Output the (X, Y) coordinate of the center of the cell containing the given text.  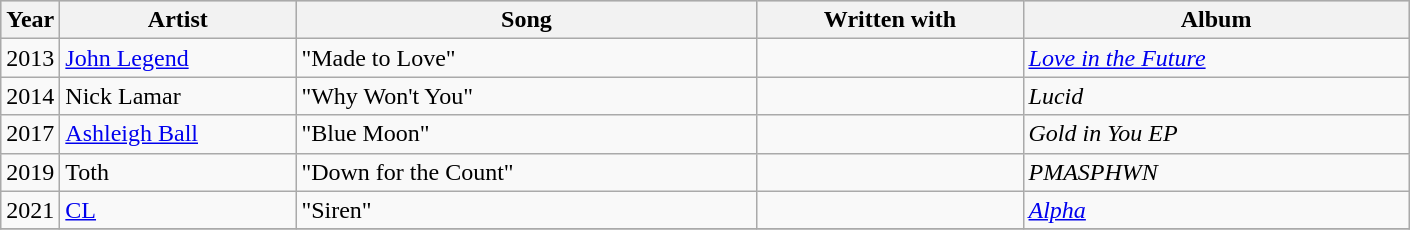
CL (178, 210)
Ashleigh Ball (178, 134)
John Legend (178, 58)
Love in the Future (1216, 58)
2013 (30, 58)
2021 (30, 210)
2014 (30, 96)
Toth (178, 172)
Artist (178, 20)
Alpha (1216, 210)
"Down for the Count" (526, 172)
Song (526, 20)
Nick Lamar (178, 96)
Year (30, 20)
Lucid (1216, 96)
Written with (890, 20)
PMASPHWN (1216, 172)
2017 (30, 134)
"Siren" (526, 210)
2019 (30, 172)
Gold in You EP (1216, 134)
Album (1216, 20)
"Made to Love" (526, 58)
"Blue Moon" (526, 134)
"Why Won't You" (526, 96)
